Output the (x, y) coordinate of the center of the cell containing the given text.  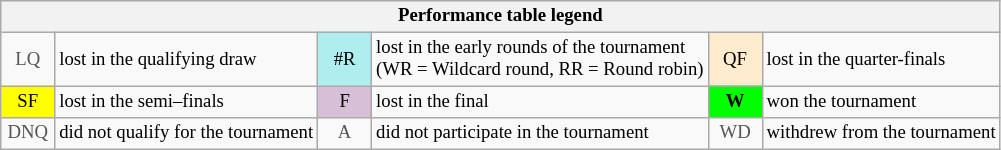
lost in the quarter-finals (881, 60)
LQ (28, 60)
withdrew from the tournament (881, 134)
lost in the semi–finals (186, 102)
QF (735, 60)
lost in the early rounds of the tournament(WR = Wildcard round, RR = Round robin) (540, 60)
#R (345, 60)
won the tournament (881, 102)
lost in the qualifying draw (186, 60)
SF (28, 102)
did not qualify for the tournament (186, 134)
W (735, 102)
Performance table legend (500, 16)
DNQ (28, 134)
did not participate in the tournament (540, 134)
lost in the final (540, 102)
WD (735, 134)
A (345, 134)
F (345, 102)
